Identify which cell holds the provided text, then report its [X, Y] central coordinate. 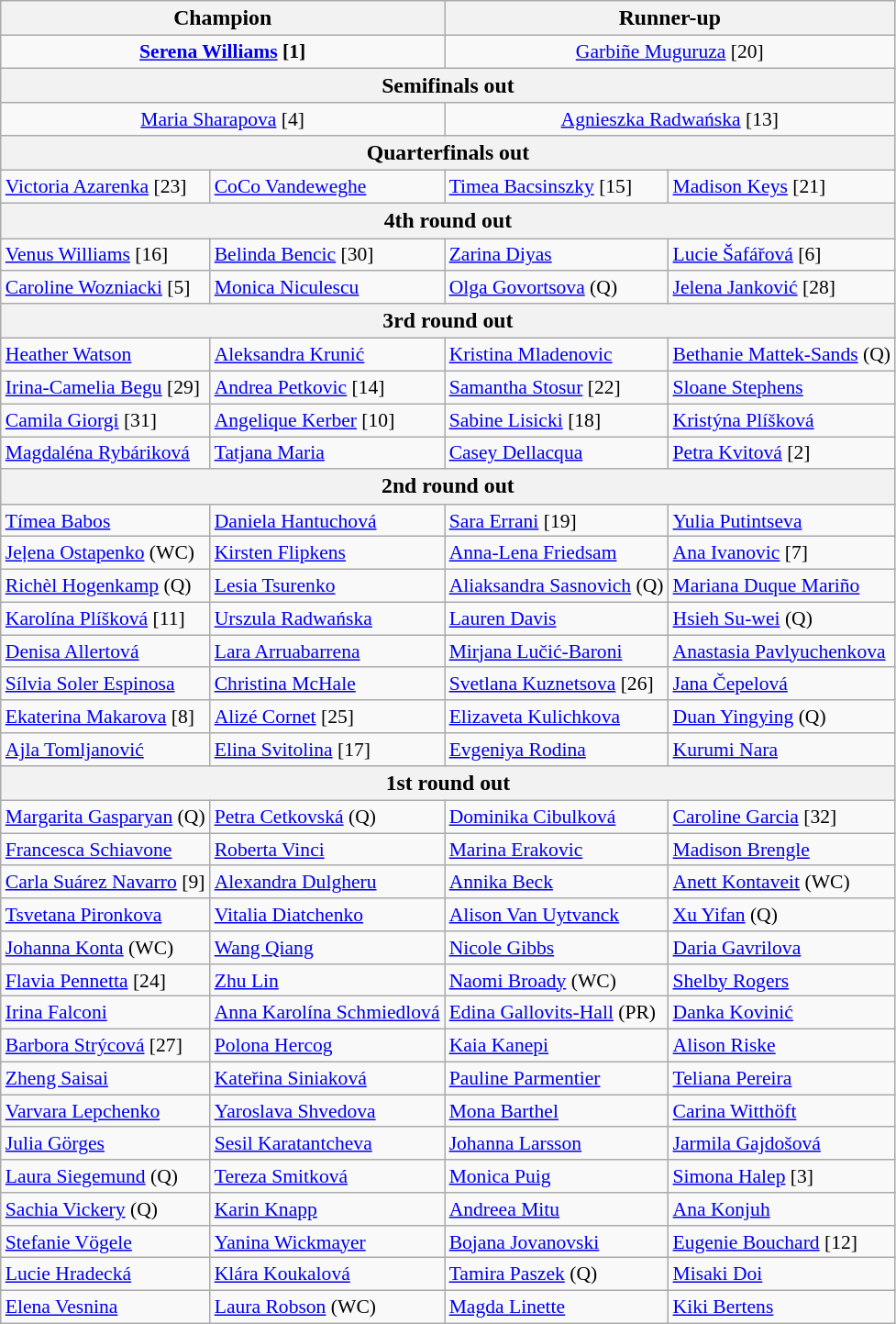
Zarina Diyas [557, 255]
Anastasia Pavlyuchenkova [782, 651]
Eugenie Bouchard [12] [782, 1242]
Zheng Saisai [105, 1079]
Flavia Pennetta [24] [105, 981]
Madison Brengle [782, 850]
Sloane Stephens [782, 388]
Tsvetana Pironkova [105, 915]
Maria Sharapova [4] [223, 120]
Petra Kvitová [2] [782, 453]
Christina McHale [327, 684]
Madison Keys [21] [782, 187]
Aliaksandra Sasnovich (Q) [557, 586]
Mariana Duque Mariño [782, 586]
Lucie Hradecká [105, 1274]
Svetlana Kuznetsova [26] [557, 684]
Polona Hercog [327, 1046]
Tatjana Maria [327, 453]
CoCo Vandeweghe [327, 187]
Julia Görges [105, 1144]
3rd round out [448, 321]
Laura Robson (WC) [327, 1307]
Johanna Larsson [557, 1144]
Lauren Davis [557, 618]
Marina Erakovic [557, 850]
Kristina Mladenovic [557, 355]
Yanina Wickmayer [327, 1242]
Camila Giorgi [31] [105, 420]
Serena Williams [1] [223, 52]
Ana Konjuh [782, 1209]
Semifinals out [448, 86]
Monica Niculescu [327, 288]
Zhu Lin [327, 981]
Lara Arruabarrena [327, 651]
Alison Van Uytvanck [557, 915]
Laura Siegemund (Q) [105, 1176]
Sílvia Soler Espinosa [105, 684]
Sabine Lisicki [18] [557, 420]
2nd round out [448, 487]
Kiki Bertens [782, 1307]
Edina Gallovits-Hall (PR) [557, 1013]
Victoria Azarenka [23] [105, 187]
Sachia Vickery (Q) [105, 1209]
Duan Yingying (Q) [782, 717]
Alison Riske [782, 1046]
Carina Witthöft [782, 1111]
Belinda Bencic [30] [327, 255]
Kristýna Plíšková [782, 420]
Daniela Hantuchová [327, 521]
Garbiñe Muguruza [20] [669, 52]
Yaroslava Shvedova [327, 1111]
Margarita Gasparyan (Q) [105, 818]
1st round out [448, 784]
Shelby Rogers [782, 981]
Jarmila Gajdošová [782, 1144]
Ajla Tomljanović [105, 750]
Kateřina Siniaková [327, 1079]
Pauline Parmentier [557, 1079]
Ana Ivanovic [7] [782, 553]
Vitalia Diatchenko [327, 915]
Klára Koukalová [327, 1274]
Naomi Broady (WC) [557, 981]
Magda Linette [557, 1307]
Teliana Pereira [782, 1079]
Andrea Petkovic [14] [327, 388]
Jeļena Ostapenko (WC) [105, 553]
Kaia Kanepi [557, 1046]
Magdaléna Rybáriková [105, 453]
Angelique Kerber [10] [327, 420]
Elena Vesnina [105, 1307]
Dominika Cibulková [557, 818]
Agnieszka Radwańska [13] [669, 120]
Mona Barthel [557, 1111]
Wang Qiang [327, 948]
Danka Kovinić [782, 1013]
Hsieh Su-wei (Q) [782, 618]
Irina Falconi [105, 1013]
Quarterfinals out [448, 153]
Karin Knapp [327, 1209]
Samantha Stosur [22] [557, 388]
Petra Cetkovská (Q) [327, 818]
Yulia Putintseva [782, 521]
Kirsten Flipkens [327, 553]
Roberta Vinci [327, 850]
Lesia Tsurenko [327, 586]
4th round out [448, 221]
Bethanie Mattek-Sands (Q) [782, 355]
Stefanie Vögele [105, 1242]
Casey Dellacqua [557, 453]
Nicole Gibbs [557, 948]
Heather Watson [105, 355]
Bojana Jovanovski [557, 1242]
Jelena Janković [28] [782, 288]
Irina-Camelia Begu [29] [105, 388]
Tereza Smitková [327, 1176]
Caroline Garcia [32] [782, 818]
Timea Bacsinszky [15] [557, 187]
Alizé Cornet [25] [327, 717]
Anett Kontaveit (WC) [782, 883]
Sara Errani [19] [557, 521]
Runner-up [669, 18]
Lucie Šafářová [6] [782, 255]
Anna Karolína Schmiedlová [327, 1013]
Daria Gavrilova [782, 948]
Urszula Radwańska [327, 618]
Andreea Mitu [557, 1209]
Evgeniya Rodina [557, 750]
Elina Svitolina [17] [327, 750]
Denisa Allertová [105, 651]
Alexandra Dulgheru [327, 883]
Tamira Paszek (Q) [557, 1274]
Ekaterina Makarova [8] [105, 717]
Anna-Lena Friedsam [557, 553]
Simona Halep [3] [782, 1176]
Venus Williams [16] [105, 255]
Champion [223, 18]
Olga Govortsova (Q) [557, 288]
Monica Puig [557, 1176]
Karolína Plíšková [11] [105, 618]
Misaki Doi [782, 1274]
Richèl Hogenkamp (Q) [105, 586]
Jana Čepelová [782, 684]
Kurumi Nara [782, 750]
Varvara Lepchenko [105, 1111]
Mirjana Lučić-Baroni [557, 651]
Tímea Babos [105, 521]
Johanna Konta (WC) [105, 948]
Caroline Wozniacki [5] [105, 288]
Carla Suárez Navarro [9] [105, 883]
Xu Yifan (Q) [782, 915]
Barbora Strýcová [27] [105, 1046]
Elizaveta Kulichkova [557, 717]
Annika Beck [557, 883]
Sesil Karatantcheva [327, 1144]
Aleksandra Krunić [327, 355]
Francesca Schiavone [105, 850]
